Provide the (X, Y) coordinate of the cell's center where the given text is located.  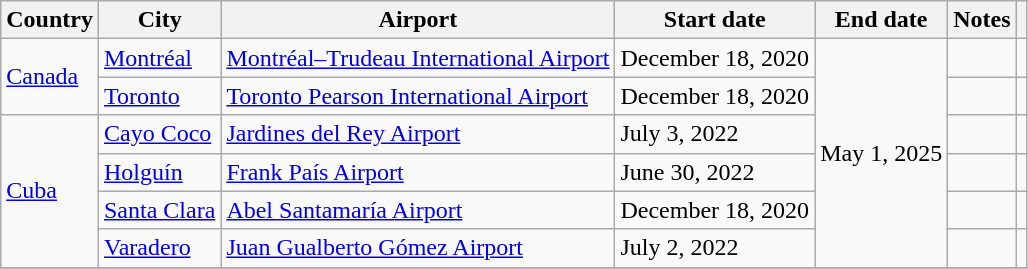
Airport (418, 20)
Cayo Coco (159, 134)
Holguín (159, 172)
Frank País Airport (418, 172)
Canada (50, 77)
Montréal–Trudeau International Airport (418, 58)
Toronto Pearson International Airport (418, 96)
Toronto (159, 96)
June 30, 2022 (715, 172)
Juan Gualberto Gómez Airport (418, 248)
May 1, 2025 (882, 153)
Cuba (50, 191)
July 2, 2022 (715, 248)
Country (50, 20)
Santa Clara (159, 210)
Jardines del Rey Airport (418, 134)
End date (882, 20)
Abel Santamaría Airport (418, 210)
Notes (982, 20)
City (159, 20)
Montréal (159, 58)
Varadero (159, 248)
Start date (715, 20)
July 3, 2022 (715, 134)
